Capture the cell that displays the provided text and extract its (X, Y) central coordinate. 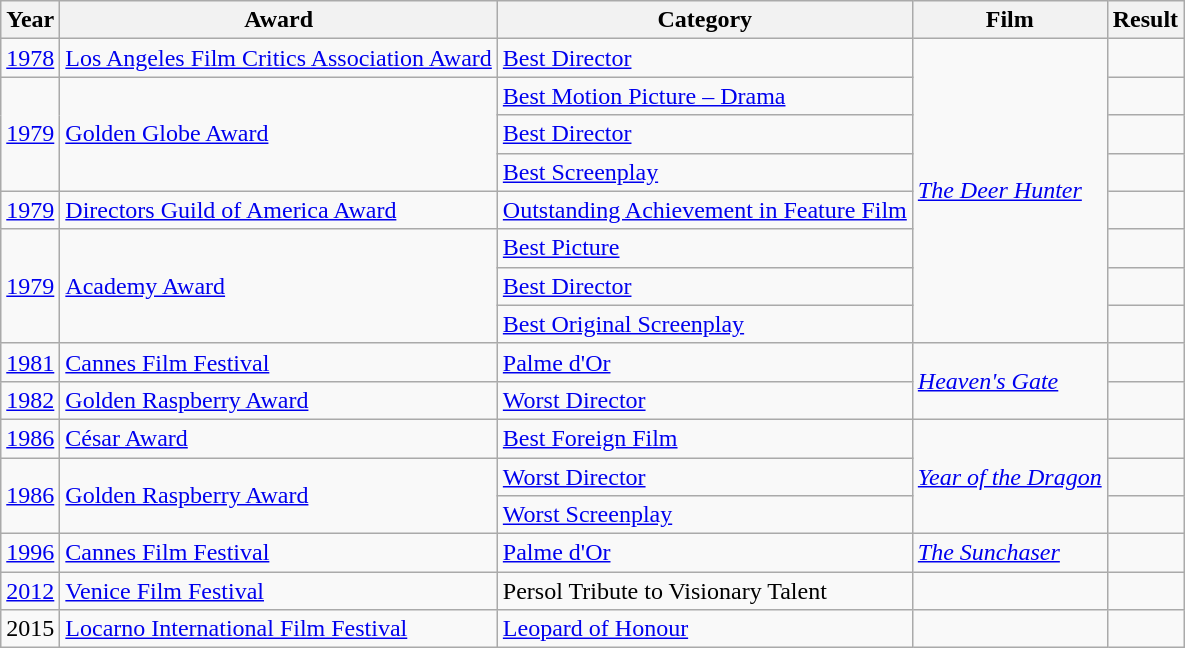
Award (279, 20)
1978 (30, 58)
Best Screenplay (704, 172)
2015 (30, 629)
Year of the Dragon (1010, 476)
Directors Guild of America Award (279, 210)
Best Picture (704, 248)
Golden Globe Award (279, 134)
Year (30, 20)
César Award (279, 438)
Los Angeles Film Critics Association Award (279, 58)
Best Motion Picture – Drama (704, 96)
Locarno International Film Festival (279, 629)
Outstanding Achievement in Feature Film (704, 210)
2012 (30, 591)
1996 (30, 553)
The Sunchaser (1010, 553)
Venice Film Festival (279, 591)
1981 (30, 362)
Academy Award (279, 286)
Best Foreign Film (704, 438)
Result (1145, 20)
Worst Screenplay (704, 515)
Persol Tribute to Visionary Talent (704, 591)
Heaven's Gate (1010, 381)
Film (1010, 20)
1982 (30, 400)
Leopard of Honour (704, 629)
The Deer Hunter (1010, 191)
Category (704, 20)
Best Original Screenplay (704, 324)
